Provide the (X, Y) coordinate of the cell's center where the given text is located.  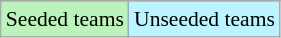
Unseeded teams (204, 19)
Seeded teams (65, 19)
